Determine the [x, y] coordinate at the center of the cell enclosing the given text.  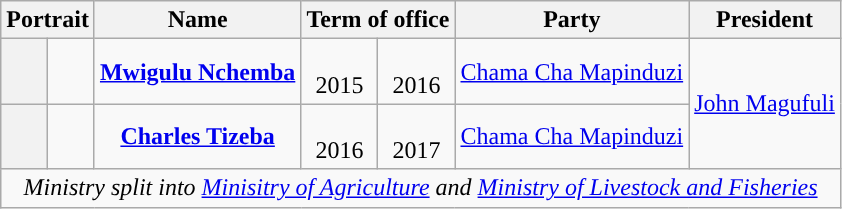
Mwigulu Nchemba [197, 72]
Name [197, 20]
President [765, 20]
Portrait [48, 20]
John Magufuli [765, 104]
Term of office [378, 20]
Charles Tizeba [197, 136]
2017 [416, 136]
Party [572, 20]
Ministry split into Minisitry of Agriculture and Ministry of Livestock and Fisheries [421, 188]
2015 [340, 72]
